Output the [X, Y] coordinate of the center of the cell containing the given text.  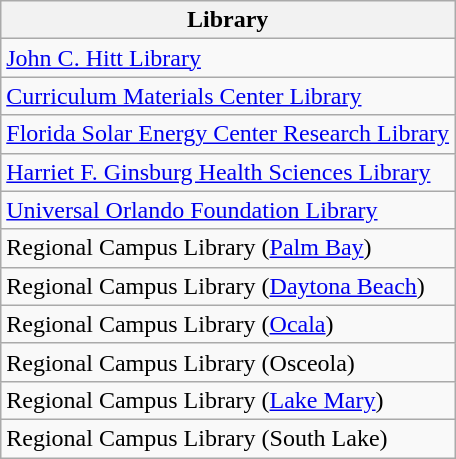
Harriet F. Ginsburg Health Sciences Library [228, 172]
Regional Campus Library (Daytona Beach) [228, 286]
Florida Solar Energy Center Research Library [228, 134]
Regional Campus Library (Lake Mary) [228, 400]
Regional Campus Library (Osceola) [228, 362]
Universal Orlando Foundation Library [228, 210]
Library [228, 20]
Regional Campus Library (South Lake) [228, 438]
John C. Hitt Library [228, 58]
Curriculum Materials Center Library [228, 96]
Regional Campus Library (Palm Bay) [228, 248]
Regional Campus Library (Ocala) [228, 324]
